Pinpoint the cell where the given text exists, returning its (x, y) midpoint coordinate. 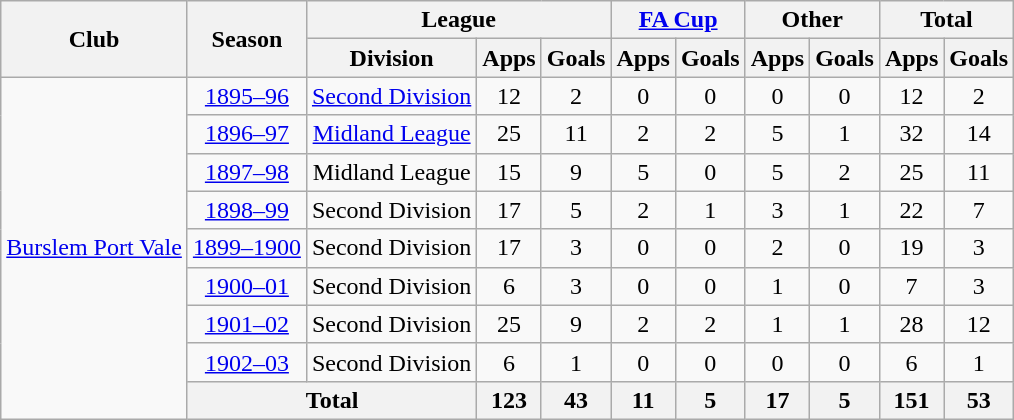
28 (911, 324)
22 (911, 210)
Other (812, 20)
Club (94, 39)
1896–97 (246, 134)
Burslem Port Vale (94, 248)
League (458, 20)
1900–01 (246, 286)
1895–96 (246, 96)
1902–03 (246, 362)
14 (979, 134)
Season (246, 39)
15 (509, 172)
123 (509, 400)
32 (911, 134)
151 (911, 400)
43 (576, 400)
1897–98 (246, 172)
19 (911, 248)
1898–99 (246, 210)
1899–1900 (246, 248)
53 (979, 400)
FA Cup (678, 20)
Division (391, 58)
1901–02 (246, 324)
